Scan for the cell matching the given text and deliver its (x, y) coordinate at center. 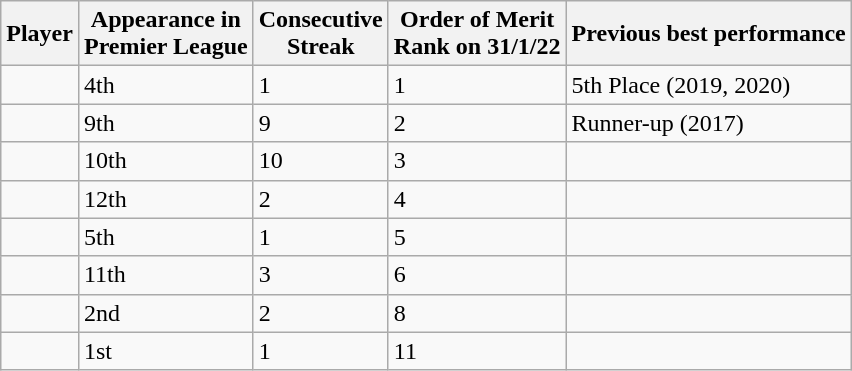
2nd (166, 313)
Previous best performance (708, 34)
ConsecutiveStreak (320, 34)
11 (477, 351)
4 (477, 199)
Order of MeritRank on 31/1/22 (477, 34)
12th (166, 199)
4th (166, 85)
11th (166, 275)
9 (320, 123)
Appearance inPremier League (166, 34)
8 (477, 313)
5th Place (2019, 2020) (708, 85)
10 (320, 161)
Player (40, 34)
10th (166, 161)
5 (477, 237)
6 (477, 275)
5th (166, 237)
9th (166, 123)
1st (166, 351)
Runner-up (2017) (708, 123)
